Detect which cell encompasses the target text, then output its [X, Y] center coordinate. 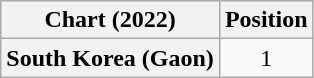
Position [266, 20]
South Korea (Gaon) [110, 58]
1 [266, 58]
Chart (2022) [110, 20]
